Determine the [X, Y] coordinate at the center of the cell enclosing the given text.  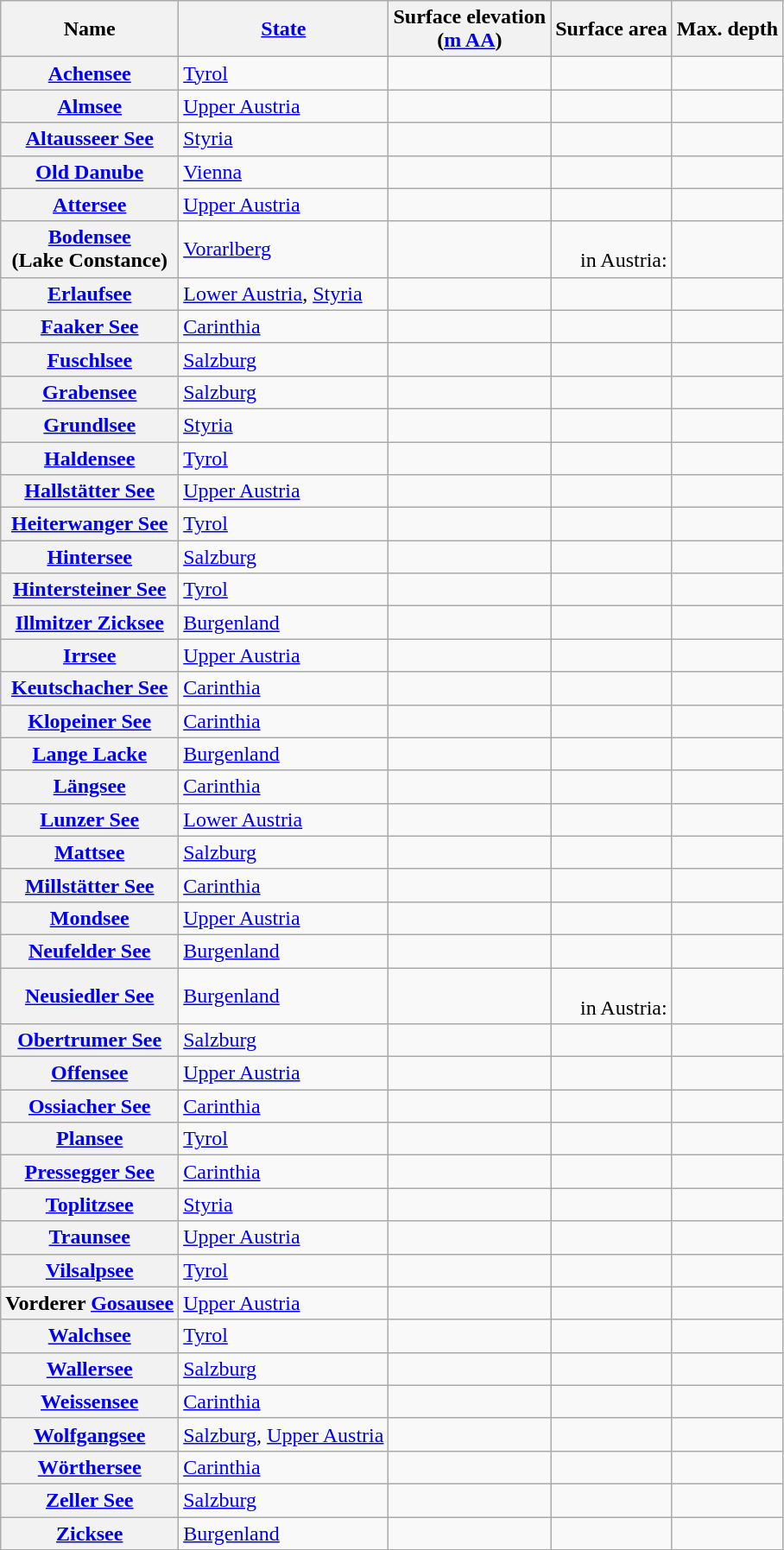
Illmitzer Zicksee [90, 623]
Hallstätter See [90, 491]
Heiterwanger See [90, 524]
Bodensee(Lake Constance) [90, 249]
Hintersteiner See [90, 590]
Fuschlsee [90, 359]
Lower Austria, Styria [283, 294]
Haldensee [90, 459]
Grabensee [90, 392]
Name [90, 29]
Vorderer Gosausee [90, 1303]
Vorarlberg [283, 249]
Plansee [90, 1139]
Traunsee [90, 1237]
Max. depth [727, 29]
Lunzer See [90, 819]
Millstätter See [90, 885]
Mattsee [90, 852]
Ossiacher See [90, 1106]
Walchsee [90, 1336]
Almsee [90, 106]
Old Danube [90, 172]
Lange Lacke [90, 754]
Salzburg, Upper Austria [283, 1434]
Zeller See [90, 1500]
Hintersee [90, 557]
Irrsee [90, 655]
Faaker See [90, 326]
Attersee [90, 205]
Toplitzsee [90, 1205]
State [283, 29]
Wörthersee [90, 1467]
Surface elevation(m AA) [470, 29]
Altausseer See [90, 139]
Klopeiner See [90, 721]
Weissensee [90, 1401]
Wallersee [90, 1369]
Obertrumer See [90, 1041]
Surface area [611, 29]
Erlaufsee [90, 294]
Pressegger See [90, 1172]
Neusiedler See [90, 995]
Offensee [90, 1073]
Vienna [283, 172]
Keutschacher See [90, 688]
Wolfgangsee [90, 1434]
Vilsalpsee [90, 1270]
Zicksee [90, 1533]
Lower Austria [283, 819]
Achensee [90, 73]
Neufelder See [90, 951]
Grundlsee [90, 425]
Mondsee [90, 918]
Längsee [90, 787]
